Scan for the cell matching the given text and deliver its [X, Y] coordinate at center. 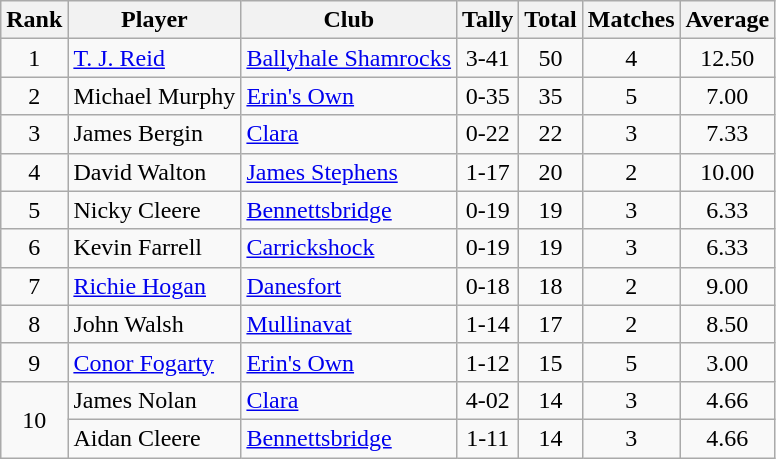
James Nolan [154, 400]
James Stephens [349, 172]
20 [551, 172]
0-22 [488, 134]
Nicky Cleere [154, 210]
Aidan Cleere [154, 438]
17 [551, 324]
7.33 [728, 134]
Matches [631, 20]
Michael Murphy [154, 96]
Rank [34, 20]
9 [34, 362]
6 [34, 248]
Average [728, 20]
1-12 [488, 362]
12.50 [728, 58]
Total [551, 20]
Tally [488, 20]
Danesfort [349, 286]
Richie Hogan [154, 286]
Carrickshock [349, 248]
35 [551, 96]
10 [34, 419]
10.00 [728, 172]
1 [34, 58]
0-18 [488, 286]
Kevin Farrell [154, 248]
T. J. Reid [154, 58]
1-17 [488, 172]
3-41 [488, 58]
David Walton [154, 172]
22 [551, 134]
John Walsh [154, 324]
Ballyhale Shamrocks [349, 58]
7 [34, 286]
Player [154, 20]
0-35 [488, 96]
15 [551, 362]
18 [551, 286]
1-11 [488, 438]
3.00 [728, 362]
James Bergin [154, 134]
7.00 [728, 96]
Club [349, 20]
Conor Fogarty [154, 362]
4-02 [488, 400]
8 [34, 324]
8.50 [728, 324]
9.00 [728, 286]
50 [551, 58]
Mullinavat [349, 324]
1-14 [488, 324]
